Determine the (X, Y) coordinate at the center of the cell enclosing the given text.  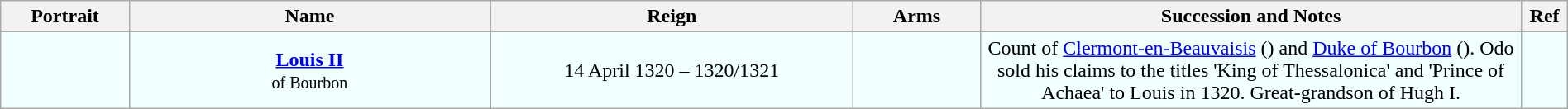
Succession and Notes (1250, 17)
Louis IIof Bourbon (309, 70)
Reign (672, 17)
Ref (1545, 17)
14 April 1320 – 1320/1321 (672, 70)
Arms (916, 17)
Name (309, 17)
Portrait (65, 17)
